Provide the (x, y) coordinate of the cell's center where the given text is located.  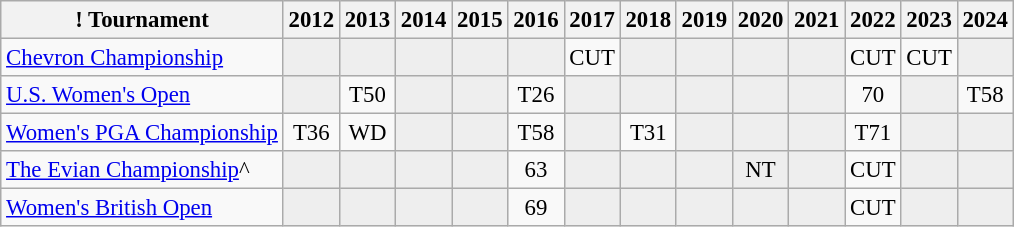
The Evian Championship^ (142, 170)
T71 (873, 133)
63 (536, 170)
2021 (817, 20)
WD (367, 133)
! Tournament (142, 20)
70 (873, 95)
T50 (367, 95)
69 (536, 208)
T36 (311, 133)
T31 (648, 133)
2019 (704, 20)
2017 (592, 20)
T26 (536, 95)
NT (760, 170)
2016 (536, 20)
2015 (480, 20)
2020 (760, 20)
2022 (873, 20)
Women's British Open (142, 208)
2023 (929, 20)
2012 (311, 20)
2024 (985, 20)
2018 (648, 20)
Chevron Championship (142, 58)
Women's PGA Championship (142, 133)
2014 (424, 20)
U.S. Women's Open (142, 95)
2013 (367, 20)
